Detect which cell encompasses the target text, then output its (x, y) center coordinate. 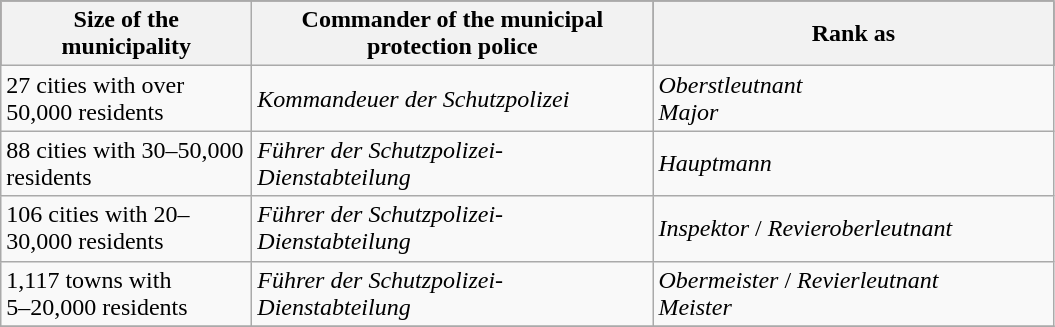
Oberstleutnant Major (854, 98)
27 cities with over 50,000 residents (126, 98)
Kommandeuer der Schutzpolizei (452, 98)
Obermeister / Revierleutnant Meister (854, 294)
106 cities with 20–30,000 residents (126, 228)
Commander of the municipal protection police (452, 34)
1,117 towns with 5–20,000 residents (126, 294)
Size of the municipality (126, 34)
Hauptmann (854, 164)
Rank as (854, 34)
Inspektor / Revieroberleutnant (854, 228)
88 cities with 30–50,000 residents (126, 164)
